Return [x, y] of the center of cell containing provided text 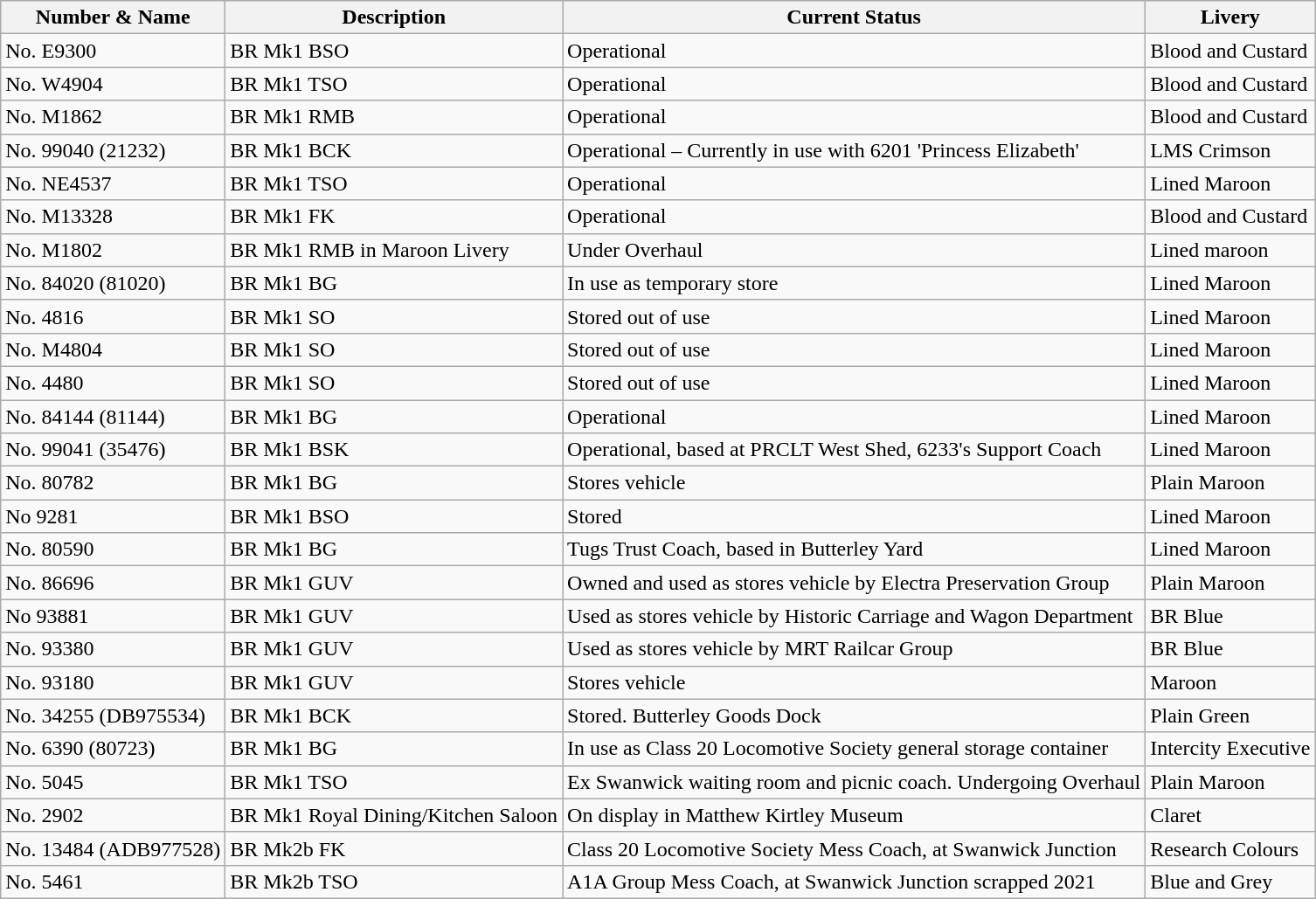
Class 20 Locomotive Society Mess Coach, at Swanwick Junction [855, 848]
No. 34255 (DB975534) [114, 716]
Used as stores vehicle by Historic Carriage and Wagon Department [855, 616]
Intercity Executive [1230, 749]
No. 13484 (ADB977528) [114, 848]
BR Mk1 FK [394, 217]
BR Mk1 RMB [394, 117]
No. 4480 [114, 383]
BR Mk2b TSO [394, 882]
Current Status [855, 17]
Operational, based at PRCLT West Shed, 6233's Support Coach [855, 450]
Stored. Butterley Goods Dock [855, 716]
No 9281 [114, 516]
Plain Green [1230, 716]
Tugs Trust Coach, based in Butterley Yard [855, 550]
No. 86696 [114, 583]
No. M1862 [114, 117]
No. 6390 (80723) [114, 749]
Research Colours [1230, 848]
On display in Matthew Kirtley Museum [855, 815]
Lined maroon [1230, 250]
No 93881 [114, 616]
BR Mk2b FK [394, 848]
BR Mk1 Royal Dining/Kitchen Saloon [394, 815]
Claret [1230, 815]
No. 99041 (35476) [114, 450]
No. 93380 [114, 649]
No. 80590 [114, 550]
No. NE4537 [114, 183]
No. 84144 (81144) [114, 417]
A1A Group Mess Coach, at Swanwick Junction scrapped 2021 [855, 882]
No. 5045 [114, 782]
No. 99040 (21232) [114, 150]
Used as stores vehicle by MRT Railcar Group [855, 649]
No. 5461 [114, 882]
Stored [855, 516]
No. M4804 [114, 349]
In use as Class 20 Locomotive Society general storage container [855, 749]
In use as temporary store [855, 283]
Number & Name [114, 17]
Owned and used as stores vehicle by Electra Preservation Group [855, 583]
BR Mk1 BSK [394, 450]
No. 4816 [114, 316]
No. E9300 [114, 51]
Under Overhaul [855, 250]
Livery [1230, 17]
No. 84020 (81020) [114, 283]
No. 2902 [114, 815]
Maroon [1230, 682]
No. 80782 [114, 483]
No. M13328 [114, 217]
Description [394, 17]
No. 93180 [114, 682]
Blue and Grey [1230, 882]
No. W4904 [114, 84]
Ex Swanwick waiting room and picnic coach. Undergoing Overhaul [855, 782]
BR Mk1 RMB in Maroon Livery [394, 250]
No. M1802 [114, 250]
Operational – Currently in use with 6201 'Princess Elizabeth' [855, 150]
LMS Crimson [1230, 150]
